Return the (X, Y) coordinate for the center point of the cell that contains the specified text.  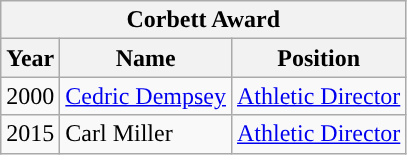
Year (30, 58)
2015 (30, 134)
Position (318, 58)
2000 (30, 96)
Corbett Award (204, 20)
Carl Miller (146, 134)
Cedric Dempsey (146, 96)
Name (146, 58)
